Locate the cell with the specified text and output its [X, Y] center coordinate. 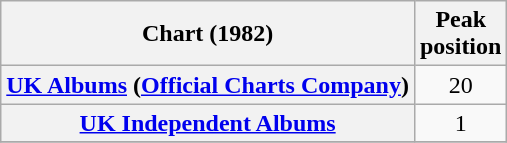
UK Independent Albums [208, 123]
20 [460, 85]
UK Albums (Official Charts Company) [208, 85]
Peakposition [460, 34]
1 [460, 123]
Chart (1982) [208, 34]
